Find where the given text appears and provide that cell's center as (X, Y) coordinate. 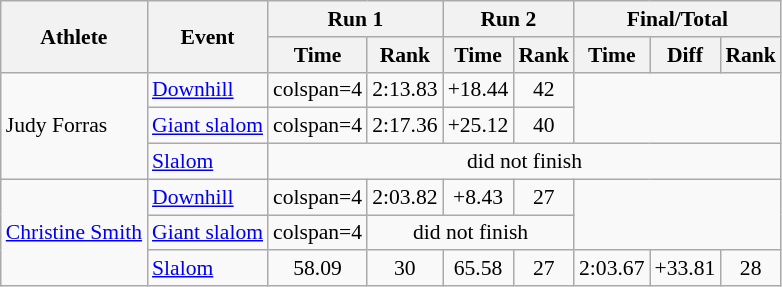
2:13.83 (404, 90)
2:17.36 (404, 126)
28 (750, 269)
2:03.67 (612, 269)
58.09 (318, 269)
30 (404, 269)
Diff (686, 55)
Athlete (74, 36)
65.58 (478, 269)
Event (208, 36)
+33.81 (686, 269)
Final/Total (678, 19)
+18.44 (478, 90)
Judy Forras (74, 126)
Run 2 (508, 19)
+25.12 (478, 126)
2:03.82 (404, 197)
42 (544, 90)
40 (544, 126)
Run 1 (356, 19)
Christine Smith (74, 232)
+8.43 (478, 197)
